Determine the (x, y) coordinate at the center of the cell enclosing the given text.  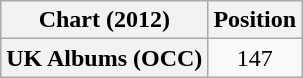
UK Albums (OCC) (104, 58)
Chart (2012) (104, 20)
147 (255, 58)
Position (255, 20)
